Search for the cell housing the specified text and yield its (X, Y) center coordinate. 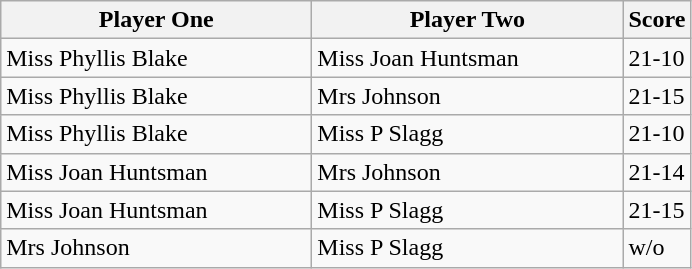
Player One (156, 20)
Player Two (468, 20)
Score (657, 20)
w/o (657, 248)
21-14 (657, 172)
